Return the [X, Y] coordinate for the center point of the cell that contains the specified text.  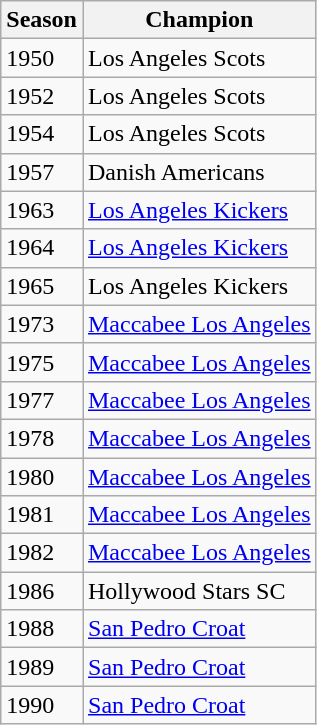
1963 [42, 210]
1952 [42, 96]
1975 [42, 362]
Hollywood Stars SC [199, 591]
1950 [42, 58]
1986 [42, 591]
1988 [42, 629]
1980 [42, 477]
Champion [199, 20]
1982 [42, 553]
1964 [42, 248]
1954 [42, 134]
1978 [42, 438]
1973 [42, 324]
1981 [42, 515]
1965 [42, 286]
1957 [42, 172]
Danish Americans [199, 172]
1989 [42, 667]
Season [42, 20]
1990 [42, 705]
1977 [42, 400]
